Extract the (x, y) coordinate from the center of the cell holding the provided text.  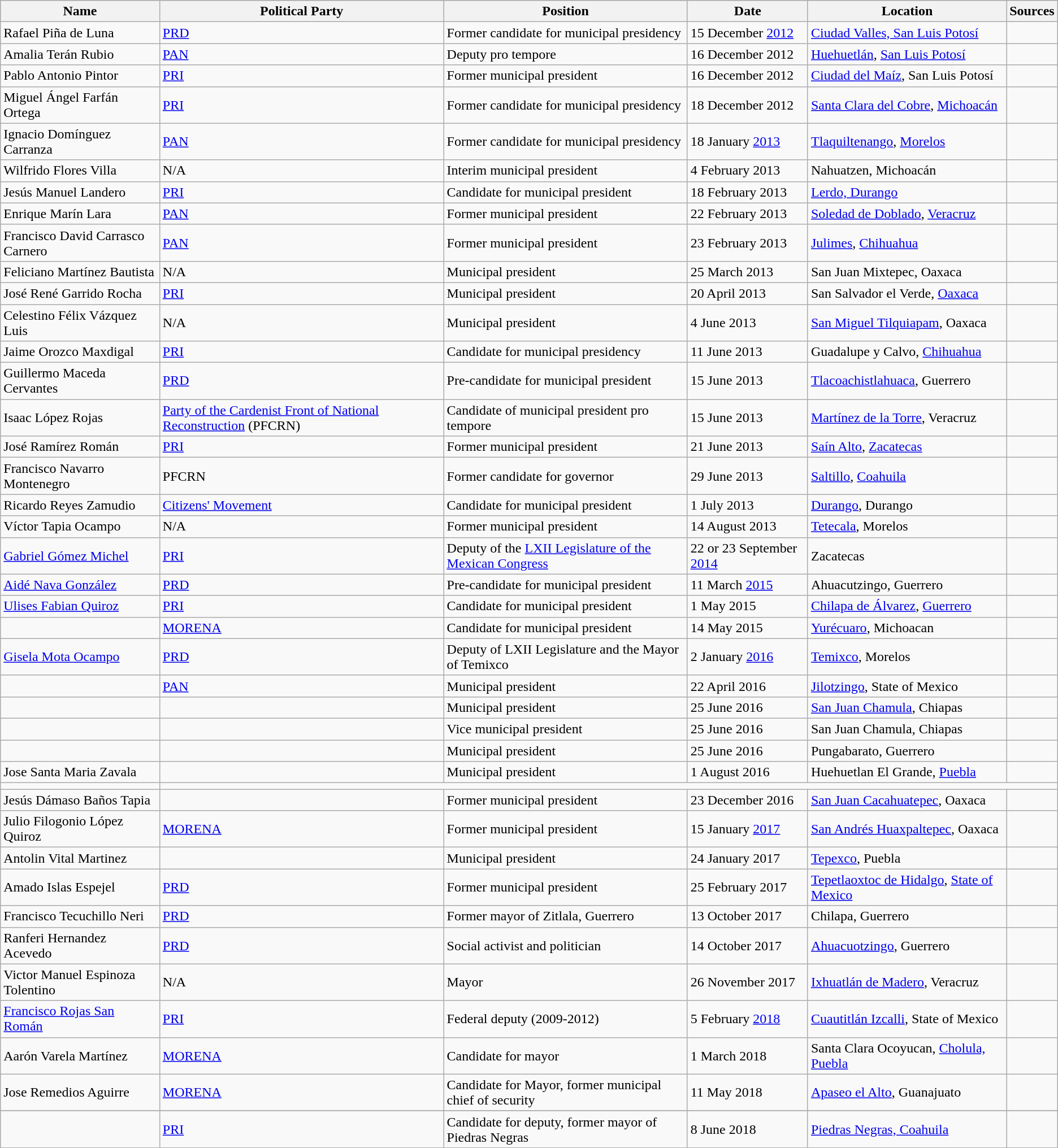
Jaime Orozco Maxdigal (80, 352)
San Salvador el Verde, Oaxaca (907, 293)
5 February 2018 (747, 1019)
Chilapa de Álvarez, Guerrero (907, 606)
13 October 2017 (747, 916)
21 June 2013 (747, 447)
Federal deputy (2009-2012) (565, 1019)
Aarón Varela Martínez (80, 1055)
Mayor (565, 982)
Jesús Manuel Landero (80, 192)
Former candidate for governor (565, 476)
Citizens' Movement (302, 505)
Candidate for mayor (565, 1055)
2 January 2016 (747, 656)
Guadalupe y Calvo, Chihuahua (907, 352)
11 March 2015 (747, 585)
Deputy of the LXII Legislature of the Mexican Congress (565, 556)
Tlaquiltenango, Morelos (907, 141)
4 June 2013 (747, 322)
1 March 2018 (747, 1055)
22 February 2013 (747, 214)
Saltillo, Coahuila (907, 476)
Francisco David Carrasco Carnero (80, 243)
20 April 2013 (747, 293)
Ranferi Hernandez Acevedo (80, 946)
San Miguel Tilquiapam, Oaxaca (907, 322)
Ignacio Domínguez Carranza (80, 141)
Temixco, Morelos (907, 656)
Deputy pro tempore (565, 54)
José Ramírez Román (80, 447)
Francisco Navarro Montenegro (80, 476)
Feliciano Martínez Bautista (80, 272)
Political Party (302, 11)
23 December 2016 (747, 800)
Víctor Tapia Ocampo (80, 527)
25 March 2013 (747, 272)
Date (747, 11)
Durango, Durango (907, 505)
11 May 2018 (747, 1093)
18 December 2012 (747, 105)
Gisela Mota Ocampo (80, 656)
Rafael Piña de Luna (80, 33)
Santa Clara del Cobre, Michoacán (907, 105)
22 or 23 September 2014 (747, 556)
San Andrés Huaxpaltepec, Oaxaca (907, 829)
24 January 2017 (747, 858)
Amado Islas Espejel (80, 887)
Ciudad Valles, San Luis Potosí (907, 33)
Julimes, Chihuahua (907, 243)
Pungabarato, Guerrero (907, 751)
Sources (1032, 11)
José René Garrido Rocha (80, 293)
Piedras Negras, Coahuila (907, 1129)
San Juan Cacahuatepec, Oaxaca (907, 800)
1 August 2016 (747, 772)
Social activist and politician (565, 946)
Nahuatzen, Michoacán (907, 171)
Apaseo el Alto, Guanajuato (907, 1093)
Candidate of municipal president pro tempore (565, 418)
Miguel Ángel Farfán Ortega (80, 105)
Celestino Félix Vázquez Luis (80, 322)
25 February 2017 (747, 887)
Tepexco, Puebla (907, 858)
Ciudad del Maíz, San Luis Potosí (907, 76)
Jose Remedios Aguirre (80, 1093)
18 January 2013 (747, 141)
22 April 2016 (747, 686)
Candidate for Mayor, former municipal chief of security (565, 1093)
Cuautitlán Izcalli, State of Mexico (907, 1019)
Guillermo Maceda Cervantes (80, 381)
Deputy of LXII Legislature and the Mayor of Temixco (565, 656)
Antolin Vital Martinez (80, 858)
Huehuetlan El Grande, Puebla (907, 772)
Yurécuaro, Michoacan (907, 628)
Gabriel Gómez Michel (80, 556)
Zacatecas (907, 556)
Lerdo, Durango (907, 192)
Ahuacuotzingo, Guerrero (907, 946)
14 August 2013 (747, 527)
8 June 2018 (747, 1129)
Party of the Cardenist Front of National Reconstruction (PFCRN) (302, 418)
San Juan Mixtepec, Oaxaca (907, 272)
4 February 2013 (747, 171)
PFCRN (302, 476)
Martínez de la Torre, Veracruz (907, 418)
Jesús Dámaso Baños Tapia (80, 800)
Ulises Fabian Quiroz (80, 606)
29 June 2013 (747, 476)
15 January 2017 (747, 829)
Santa Clara Ocoyucan, Cholula, Puebla (907, 1055)
Amalia Terán Rubio (80, 54)
Francisco Rojas San Román (80, 1019)
Aidé Nava González (80, 585)
Isaac López Rojas (80, 418)
Ahuacutzingo, Guerrero (907, 585)
Huehuetlán, San Luis Potosí (907, 54)
Former mayor of Zitlala, Guerrero (565, 916)
Enrique Marín Lara (80, 214)
14 May 2015 (747, 628)
18 February 2013 (747, 192)
Pablo Antonio Pintor (80, 76)
Jose Santa Maria Zavala (80, 772)
Francisco Tecuchillo Neri (80, 916)
15 December 2012 (747, 33)
14 October 2017 (747, 946)
Ricardo Reyes Zamudio (80, 505)
Chilapa, Guerrero (907, 916)
Tlacoachistlahuaca, Guerrero (907, 381)
Saín Alto, Zacatecas (907, 447)
Location (907, 11)
Vice municipal president (565, 729)
Position (565, 11)
Candidate for municipal presidency (565, 352)
23 February 2013 (747, 243)
1 July 2013 (747, 505)
26 November 2017 (747, 982)
Jilotzingo, State of Mexico (907, 686)
Tetecala, Morelos (907, 527)
Julio Filogonio López Quiroz (80, 829)
11 June 2013 (747, 352)
Tepetlaoxtoc de Hidalgo, State of Mexico (907, 887)
Victor Manuel Espinoza Tolentino (80, 982)
Interim municipal president (565, 171)
Wilfrido Flores Villa (80, 171)
1 May 2015 (747, 606)
Name (80, 11)
Ixhuatlán de Madero, Veracruz (907, 982)
Candidate for deputy, former mayor of Piedras Negras (565, 1129)
Soledad de Doblado, Veracruz (907, 214)
